Detect which cell encompasses the target text, then output its (x, y) center coordinate. 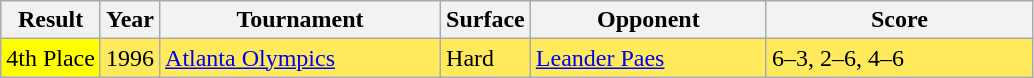
Tournament (300, 20)
1996 (130, 58)
Opponent (648, 20)
Atlanta Olympics (300, 58)
4th Place (51, 58)
Hard (486, 58)
Leander Paes (648, 58)
Score (899, 20)
Year (130, 20)
Result (51, 20)
Surface (486, 20)
6–3, 2–6, 4–6 (899, 58)
